Pinpoint the cell where the given text exists, returning its [X, Y] midpoint coordinate. 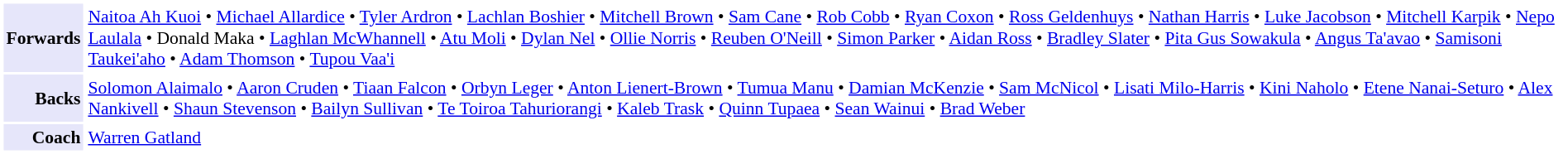
Warren Gatland [825, 137]
Coach [43, 137]
Forwards [43, 37]
Backs [43, 98]
